Pinpoint the cell where the given text exists, returning its [x, y] midpoint coordinate. 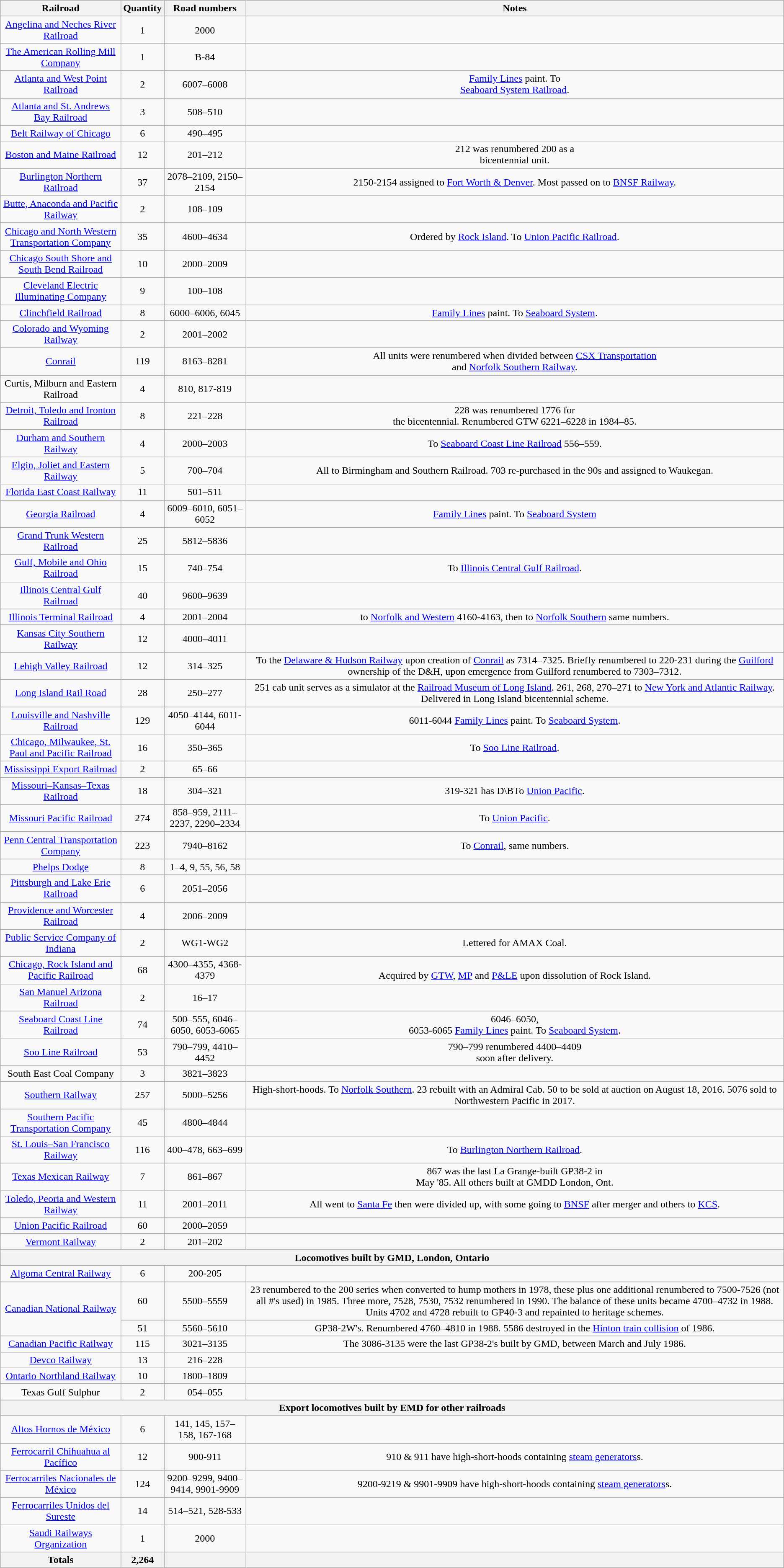
500–555, 6046–6050, 6053-6065 [205, 1024]
To Conrail, same numbers. [515, 845]
To Union Pacific. [515, 818]
116 [142, 1150]
45 [142, 1122]
18 [142, 791]
6007–6008 [205, 85]
9200–9299, 9400–9414, 9901-9909 [205, 1484]
Family Lines paint. To Seaboard System. [515, 313]
7940–8162 [205, 845]
Missouri Pacific Railroad [61, 818]
490–495 [205, 133]
Vermont Railway [61, 1242]
St. Louis–San Francisco Railway [61, 1150]
3021–3135 [205, 1344]
Louisville and Nashville Railroad [61, 720]
25 [142, 541]
13 [142, 1360]
16 [142, 748]
129 [142, 720]
212 was renumbered 200 as abicentennial unit. [515, 155]
790–799 renumbered 4400–4409soon after delivery. [515, 1052]
Florida East Coast Railway [61, 492]
124 [142, 1484]
40 [142, 596]
115 [142, 1344]
Providence and Worcester Railroad [61, 916]
304–321 [205, 791]
Family Lines paint. To Seaboard System [515, 513]
Elgin, Joliet and Eastern Railway [61, 471]
228 was renumbered 1776 forthe bicentennial. Renumbered GTW 6221–6228 in 1984–85. [515, 416]
Soo Line Railroad [61, 1052]
To Soo Line Railroad. [515, 748]
9200-9219 & 9901-9909 have high-short-hoods containing steam generatorss. [515, 1484]
Devco Railway [61, 1360]
867 was the last La Grange-built GP38-2 inMay '85. All others built at GMDD London, Ont. [515, 1177]
Family Lines paint. ToSeaboard System Railroad. [515, 85]
861–867 [205, 1177]
Canadian Pacific Railway [61, 1344]
350–365 [205, 748]
Lettered for AMAX Coal. [515, 943]
B-84 [205, 57]
Atlanta and St. Andrews Bay Railroad [61, 111]
2078–2109, 2150–2154 [205, 182]
Locomotives built by GMD, London, Ontario [392, 1258]
141, 145, 157–158, 167-168 [205, 1429]
Belt Railway of Chicago [61, 133]
2001–2004 [205, 617]
2001–2011 [205, 1204]
257 [142, 1095]
53 [142, 1052]
4000–4011 [205, 638]
2051–2056 [205, 889]
WG1-WG2 [205, 943]
51 [142, 1328]
250–277 [205, 693]
The 3086-3135 were the last GP38-2's built by GMD, between March and July 1986. [515, 1344]
201–202 [205, 1242]
Kansas City Southern Railway [61, 638]
To Seaboard Coast Line Railroad 556–559. [515, 443]
Union Pacific Railroad [61, 1226]
790–799, 4410–4452 [205, 1052]
Missouri–Kansas–Texas Railroad [61, 791]
Detroit, Toledo and Ironton Railroad [61, 416]
2,264 [142, 1560]
Cleveland Electric Illuminating Company [61, 291]
Georgia Railroad [61, 513]
501–511 [205, 492]
Algoma Central Railway [61, 1274]
37 [142, 182]
6046–6050,6053-6065 Family Lines paint. To Seaboard System. [515, 1024]
Phelps Dodge [61, 867]
216–228 [205, 1360]
Canadian National Railway [61, 1309]
4600–4634 [205, 236]
To Burlington Northern Railroad. [515, 1150]
74 [142, 1024]
Acquired by GTW, MP and P&LE upon dissolution of Rock Island. [515, 970]
Road numbers [205, 8]
100–108 [205, 291]
Curtis, Milburn and Eastern Railroad [61, 389]
South East Coal Company [61, 1073]
Toledo, Peoria and Western Railway [61, 1204]
16–17 [205, 998]
Angelina and Neches River Railroad [61, 30]
200-205 [205, 1274]
15 [142, 568]
Chicago, Milwaukee, St. Paul and Pacific Railroad [61, 748]
Texas Mexican Railway [61, 1177]
514–521, 528-533 [205, 1511]
1800–1809 [205, 1376]
All to Birmingham and Southern Railroad. 703 re-purchased in the 90s and assigned to Waukegan. [515, 471]
Grand Trunk Western Railroad [61, 541]
858–959, 2111–2237, 2290–2334 [205, 818]
223 [142, 845]
Quantity [142, 8]
6011-6044 Family Lines paint. To Seaboard System. [515, 720]
65–66 [205, 769]
2000–2009 [205, 264]
7 [142, 1177]
Railroad [61, 8]
Chicago and North Western Transportation Company [61, 236]
2000–2003 [205, 443]
Seaboard Coast Line Railroad [61, 1024]
5560–5610 [205, 1328]
Boston and Maine Railroad [61, 155]
221–228 [205, 416]
The American Rolling Mill Company [61, 57]
Colorado and Wyoming Railway [61, 334]
9 [142, 291]
Ontario Northland Railway [61, 1376]
400–478, 663–699 [205, 1150]
Public Service Company of Indiana [61, 943]
Illinois Terminal Railroad [61, 617]
Chicago, Rock Island and Pacific Railroad [61, 970]
Ferrocarril Chihuahua al Pacífico [61, 1457]
14 [142, 1511]
Southern Pacific Transportation Company [61, 1122]
274 [142, 818]
4050–4144, 6011-6044 [205, 720]
Southern Railway [61, 1095]
740–754 [205, 568]
All went to Santa Fe then were divided up, with some going to BNSF after merger and others to KCS. [515, 1204]
28 [142, 693]
Lehigh Valley Railroad [61, 666]
2000–2059 [205, 1226]
To Illinois Central Gulf Railroad. [515, 568]
5000–5256 [205, 1095]
Penn Central Transportation Company [61, 845]
319-321 has D\BTo Union Pacific. [515, 791]
68 [142, 970]
9600–9639 [205, 596]
054–055 [205, 1392]
Long Island Rail Road [61, 693]
Saudi Railways Organization [61, 1539]
San Manuel Arizona Railroad [61, 998]
Illinois Central Gulf Railroad [61, 596]
700–704 [205, 471]
8163–8281 [205, 362]
910 & 911 have high-short-hoods containing steam generatorss. [515, 1457]
2150-2154 assigned to Fort Worth & Denver. Most passed on to BNSF Railway. [515, 182]
Chicago South Shore and South Bend Railroad [61, 264]
3821–3823 [205, 1073]
to Norfolk and Western 4160-4163, then to Norfolk Southern same numbers. [515, 617]
Mississippi Export Railroad [61, 769]
1–4, 9, 55, 56, 58 [205, 867]
Altos Hornos de México [61, 1429]
5500–5559 [205, 1301]
Ferrocarriles Nacionales de México [61, 1484]
Conrail [61, 362]
GP38-2W's. Renumbered 4760–4810 in 1988. 5586 destroyed in the Hinton train collision of 1986. [515, 1328]
201–212 [205, 155]
35 [142, 236]
508–510 [205, 111]
2001–2002 [205, 334]
810, 817-819 [205, 389]
Pittsburgh and Lake Erie Railroad [61, 889]
Gulf, Mobile and Ohio Railroad [61, 568]
All units were renumbered when divided between CSX Transportationand Norfolk Southern Railway. [515, 362]
4800–4844 [205, 1122]
Atlanta and West Point Railroad [61, 85]
Totals [61, 1560]
5 [142, 471]
314–325 [205, 666]
6009–6010, 6051–6052 [205, 513]
Export locomotives built by EMD for other railroads [392, 1408]
Texas Gulf Sulphur [61, 1392]
900-911 [205, 1457]
4300–4355, 4368-4379 [205, 970]
6000–6006, 6045 [205, 313]
Notes [515, 8]
108–109 [205, 209]
119 [142, 362]
Durham and Southern Railway [61, 443]
2006–2009 [205, 916]
Ferrocarriles Unidos del Sureste [61, 1511]
Burlington Northern Railroad [61, 182]
Butte, Anaconda and Pacific Railway [61, 209]
Clinchfield Railroad [61, 313]
Ordered by Rock Island. To Union Pacific Railroad. [515, 236]
5812–5836 [205, 541]
